Search for the cell housing the specified text and yield its (X, Y) center coordinate. 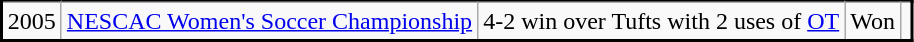
2005 (32, 22)
Won (873, 22)
4-2 win over Tufts with 2 uses of OT (662, 22)
NESCAC Women's Soccer Championship (269, 22)
